Find where the given text appears and provide that cell's center as [x, y] coordinate. 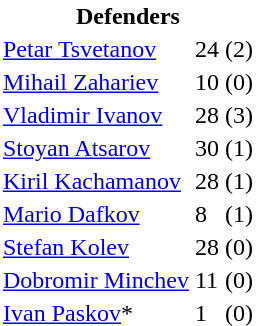
8 [207, 214]
Stoyan Atsarov [96, 148]
Mihail Zahariev [96, 82]
Mario Dafkov [96, 214]
Vladimir Ivanov [96, 116]
(3) [239, 116]
30 [207, 148]
(2) [239, 50]
Stefan Kolev [96, 248]
Defenders [128, 16]
11 [207, 280]
24 [207, 50]
Dobromir Minchev [96, 280]
10 [207, 82]
Petar Tsvetanov [96, 50]
Kiril Kachamanov [96, 182]
